Detect which cell encompasses the target text, then output its (X, Y) center coordinate. 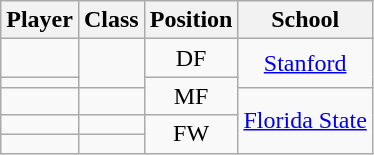
School (305, 20)
FW (191, 134)
Florida State (305, 120)
Class (111, 20)
DF (191, 58)
Stanford (305, 64)
Position (191, 20)
MF (191, 96)
Player (40, 20)
